Return (X, Y) of the center of cell containing provided text 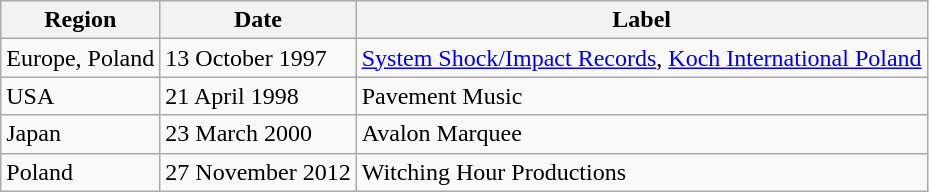
Japan (80, 134)
Date (258, 20)
Witching Hour Productions (642, 172)
Pavement Music (642, 96)
Poland (80, 172)
23 March 2000 (258, 134)
Region (80, 20)
Avalon Marquee (642, 134)
USA (80, 96)
27 November 2012 (258, 172)
System Shock/Impact Records, Koch International Poland (642, 58)
21 April 1998 (258, 96)
Label (642, 20)
13 October 1997 (258, 58)
Europe, Poland (80, 58)
